Provide the (X, Y) coordinate of the cell's center where the given text is located.  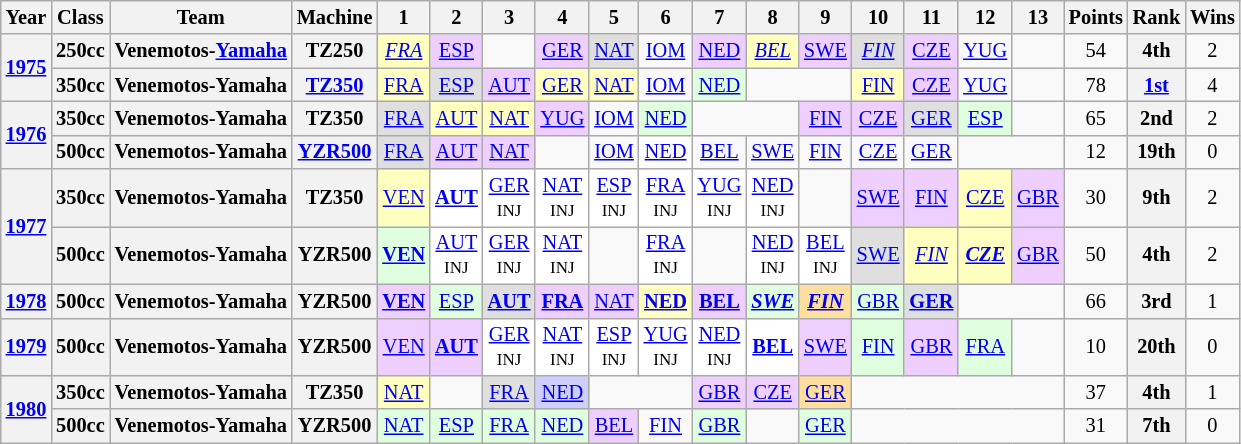
AUTINJ (456, 255)
30 (1096, 198)
31 (1096, 426)
1977 (26, 226)
Year (26, 17)
6 (666, 17)
1980 (26, 408)
3rd (1156, 301)
1975 (26, 68)
TZ250 (335, 51)
Points (1096, 17)
250cc (80, 51)
7th (1156, 426)
1979 (26, 347)
1976 (26, 134)
Wins (1212, 17)
5 (614, 17)
Class (80, 17)
9 (826, 17)
78 (1096, 85)
2nd (1156, 118)
11 (931, 17)
37 (1096, 392)
1st (1156, 85)
20th (1156, 347)
Machine (335, 17)
66 (1096, 301)
19th (1156, 152)
50 (1096, 255)
BELINJ (826, 255)
8 (772, 17)
1978 (26, 301)
54 (1096, 51)
9th (1156, 198)
7 (719, 17)
3 (510, 17)
Rank (1156, 17)
13 (1038, 17)
Team (201, 17)
65 (1096, 118)
